For the text-containing cell, return its midpoint in [x, y] coordinate format. 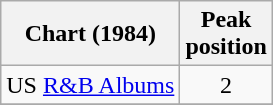
US R&B Albums [90, 85]
2 [226, 85]
Peakposition [226, 34]
Chart (1984) [90, 34]
